Return the (x, y) coordinate for the center point of the cell that contains the specified text.  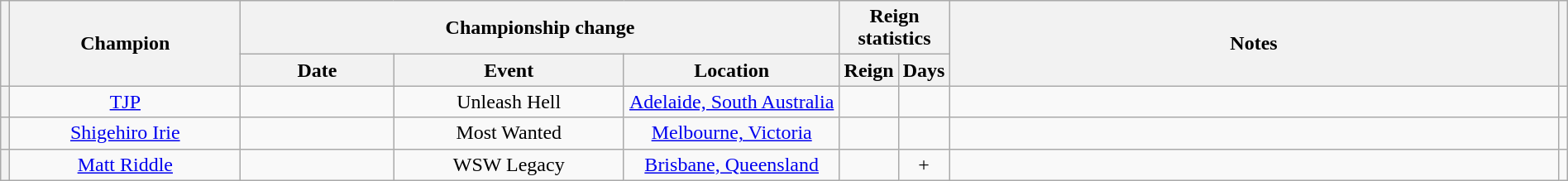
WSW Legacy (509, 164)
+ (924, 164)
Days (924, 70)
Shigehiro Irie (126, 133)
TJP (126, 102)
Notes (1254, 43)
Brisbane, Queensland (731, 164)
Event (509, 70)
Date (318, 70)
Most Wanted (509, 133)
Matt Riddle (126, 164)
Championship change (540, 28)
Unleash Hell (509, 102)
Adelaide, South Australia (731, 102)
Champion (126, 43)
Location (731, 70)
Melbourne, Victoria (731, 133)
Reign statistics (895, 28)
Reign (868, 70)
